Identify which cell holds the provided text, then report its [x, y] central coordinate. 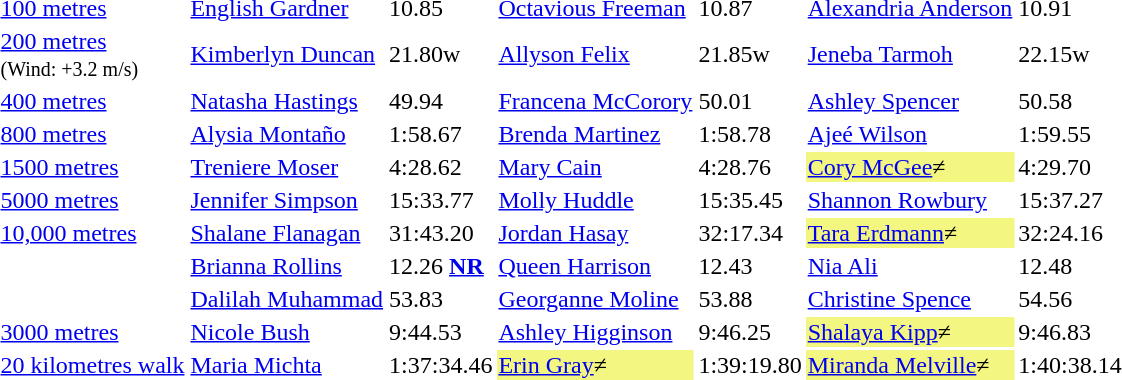
Alysia Montaño [287, 134]
Molly Huddle [596, 200]
9:44.53 [441, 332]
1:58.78 [750, 134]
21.80w [441, 54]
31:43.20 [441, 233]
49.94 [441, 101]
Mary Cain [596, 167]
Christine Spence [910, 299]
12.26 NR [441, 266]
Brenda Martinez [596, 134]
32:17.34 [750, 233]
53.88 [750, 299]
Queen Harrison [596, 266]
4:28.76 [750, 167]
Tara Erdmann≠ [910, 233]
Cory McGee≠ [910, 167]
Ashley Spencer [910, 101]
Dalilah Muhammad [287, 299]
Natasha Hastings [287, 101]
Shalaya Kipp≠ [910, 332]
Francena McCorory [596, 101]
1:37:34.46 [441, 365]
Jeneba Tarmoh [910, 54]
15:33.77 [441, 200]
Ashley Higginson [596, 332]
Erin Gray≠ [596, 365]
53.83 [441, 299]
4:28.62 [441, 167]
9:46.25 [750, 332]
Nicole Bush [287, 332]
Ajeé Wilson [910, 134]
12.43 [750, 266]
Jordan Hasay [596, 233]
1:58.67 [441, 134]
Shannon Rowbury [910, 200]
Brianna Rollins [287, 266]
Maria Michta [287, 365]
Miranda Melville≠ [910, 365]
Treniere Moser [287, 167]
21.85w [750, 54]
Georganne Moline [596, 299]
Jennifer Simpson [287, 200]
Kimberlyn Duncan [287, 54]
50.01 [750, 101]
1:39:19.80 [750, 365]
Allyson Felix [596, 54]
15:35.45 [750, 200]
Shalane Flanagan [287, 233]
Nia Ali [910, 266]
